Return (x, y) of the center of cell containing provided text 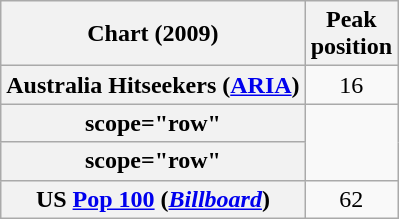
US Pop 100 (Billboard) (153, 199)
16 (351, 85)
Australia Hitseekers (ARIA) (153, 85)
62 (351, 199)
Peakposition (351, 34)
Chart (2009) (153, 34)
